Capture the cell that displays the provided text and extract its (X, Y) central coordinate. 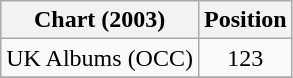
Chart (2003) (100, 20)
123 (245, 58)
UK Albums (OCC) (100, 58)
Position (245, 20)
